Return [X, Y] of the center of cell containing provided text 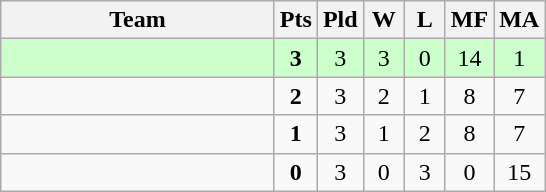
Pts [296, 20]
Team [138, 20]
14 [469, 58]
Pld [340, 20]
MA [520, 20]
W [384, 20]
L [424, 20]
MF [469, 20]
15 [520, 172]
